Detect which cell encompasses the target text, then output its (x, y) center coordinate. 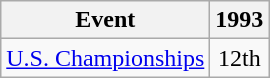
1993 (240, 20)
U.S. Championships (106, 58)
12th (240, 58)
Event (106, 20)
